Locate the cell with the specified text and output its (X, Y) center coordinate. 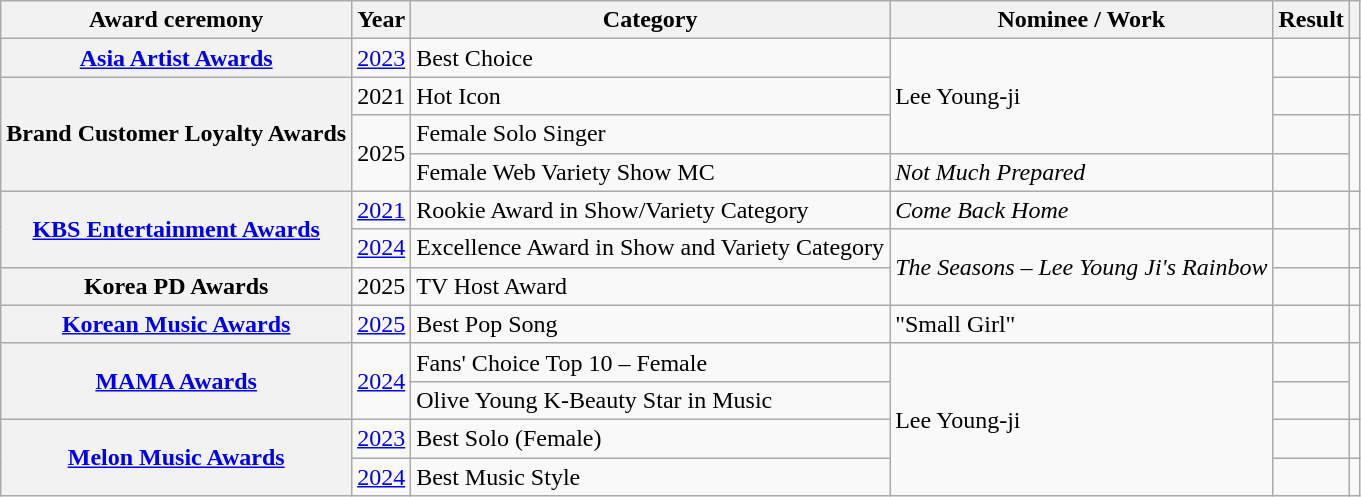
Korea PD Awards (176, 286)
Olive Young K-Beauty Star in Music (650, 400)
Melon Music Awards (176, 457)
Best Choice (650, 58)
TV Host Award (650, 286)
Best Solo (Female) (650, 438)
Result (1311, 20)
Brand Customer Loyalty Awards (176, 134)
Korean Music Awards (176, 324)
Asia Artist Awards (176, 58)
MAMA Awards (176, 381)
Nominee / Work (1082, 20)
Hot Icon (650, 96)
KBS Entertainment Awards (176, 229)
Fans' Choice Top 10 – Female (650, 362)
The Seasons – Lee Young Ji's Rainbow (1082, 267)
Not Much Prepared (1082, 172)
"Small Girl" (1082, 324)
Excellence Award in Show and Variety Category (650, 248)
Best Music Style (650, 477)
Year (382, 20)
Female Web Variety Show MC (650, 172)
Category (650, 20)
Come Back Home (1082, 210)
Rookie Award in Show/Variety Category (650, 210)
Female Solo Singer (650, 134)
Award ceremony (176, 20)
Best Pop Song (650, 324)
